Provide the [X, Y] coordinate of the cell's center where the given text is located.  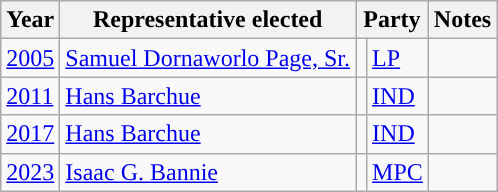
MPC [398, 172]
2017 [30, 134]
2005 [30, 58]
Year [30, 20]
LP [398, 58]
Party [392, 20]
Isaac G. Bannie [208, 172]
Samuel Dornaworlo Page, Sr. [208, 58]
Representative elected [208, 20]
Notes [462, 20]
2023 [30, 172]
2011 [30, 96]
